Search for the cell housing the specified text and yield its [x, y] center coordinate. 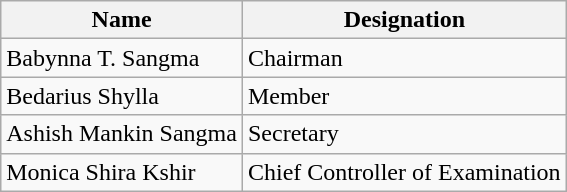
Secretary [404, 134]
Chairman [404, 58]
Bedarius Shylla [122, 96]
Monica Shira Kshir [122, 172]
Chief Controller of Examination [404, 172]
Babynna T. Sangma [122, 58]
Designation [404, 20]
Name [122, 20]
Member [404, 96]
Ashish Mankin Sangma [122, 134]
